Search for the cell housing the specified text and yield its (X, Y) center coordinate. 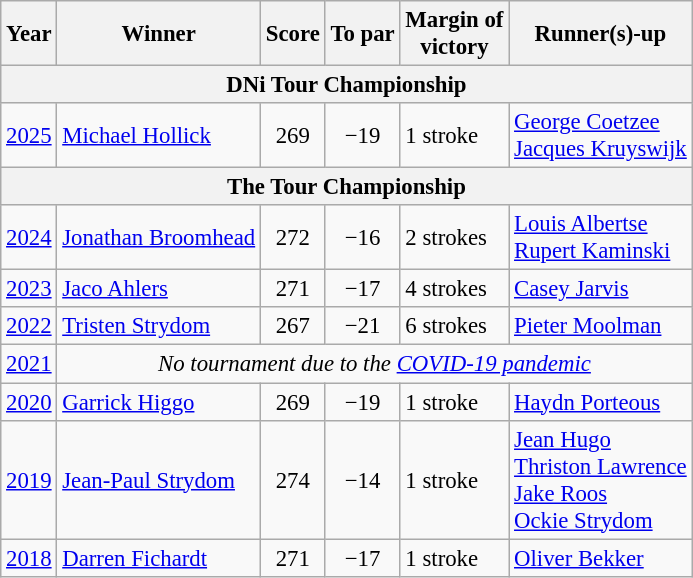
Louis Albertse Rupert Kaminski (600, 238)
Casey Jarvis (600, 289)
Jaco Ahlers (159, 289)
The Tour Championship (346, 187)
Pieter Moolman (600, 327)
274 (292, 480)
−14 (362, 480)
Darren Fichardt (159, 558)
272 (292, 238)
−21 (362, 327)
Winner (159, 34)
2019 (29, 480)
2018 (29, 558)
−16 (362, 238)
Jonathan Broomhead (159, 238)
2023 (29, 289)
2021 (29, 364)
Margin ofvictory (454, 34)
Haydn Porteous (600, 402)
Score (292, 34)
Jean-Paul Strydom (159, 480)
Year (29, 34)
DNi Tour Championship (346, 85)
Tristen Strydom (159, 327)
No tournament due to the COVID-19 pandemic (374, 364)
Michael Hollick (159, 136)
Runner(s)-up (600, 34)
267 (292, 327)
To par (362, 34)
George Coetzee Jacques Kruyswijk (600, 136)
6 strokes (454, 327)
Jean Hugo Thriston Lawrence Jake Roos Ockie Strydom (600, 480)
2024 (29, 238)
2 strokes (454, 238)
2020 (29, 402)
Garrick Higgo (159, 402)
4 strokes (454, 289)
Oliver Bekker (600, 558)
2022 (29, 327)
2025 (29, 136)
